Return (X, Y) of the center of cell containing provided text 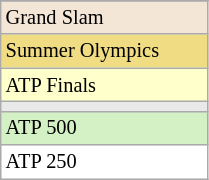
Grand Slam (104, 17)
ATP 500 (104, 128)
Summer Olympics (104, 51)
ATP 250 (104, 162)
ATP Finals (104, 85)
